Extract the (x, y) coordinate from the center of the cell holding the provided text.  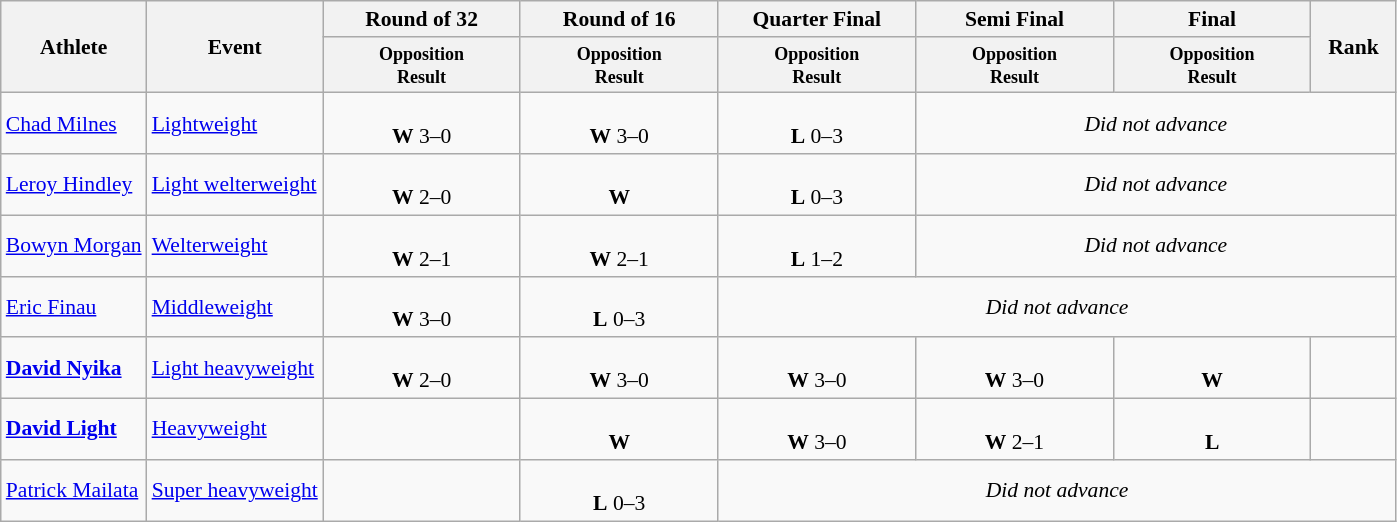
David Nyika (74, 368)
Event (235, 47)
Heavyweight (235, 430)
Patrick Mailata (74, 490)
Chad Milnes (74, 124)
Round of 16 (619, 19)
Final (1212, 19)
Eric Finau (74, 306)
L (1212, 430)
Bowyn Morgan (74, 246)
L 1–2 (817, 246)
Leroy Hindley (74, 184)
Athlete (74, 47)
Light welterweight (235, 184)
Round of 32 (422, 19)
David Light (74, 430)
Rank (1354, 47)
Light heavyweight (235, 368)
Middleweight (235, 306)
Semi Final (1015, 19)
Super heavyweight (235, 490)
Lightweight (235, 124)
Welterweight (235, 246)
Quarter Final (817, 19)
